Extract the [x, y] coordinate from the center of the cell holding the provided text.  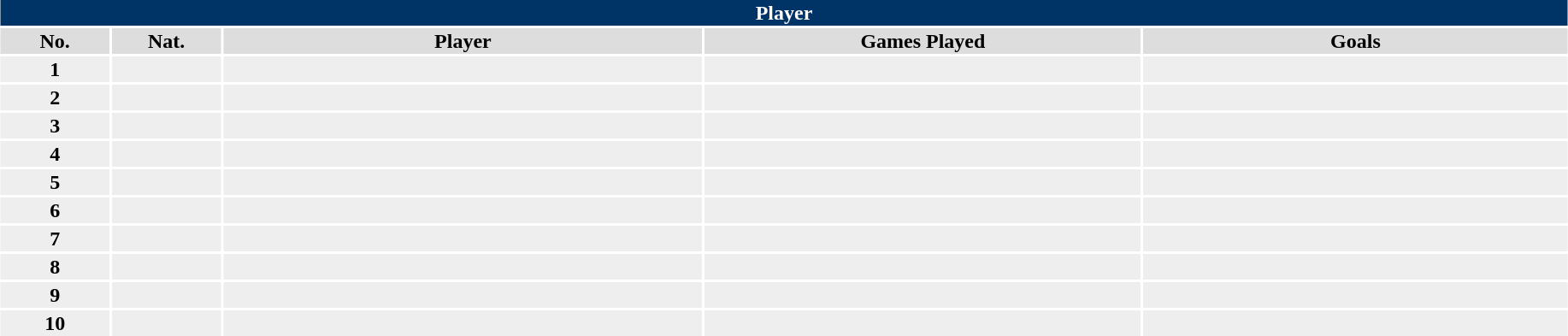
4 [55, 154]
Goals [1355, 41]
2 [55, 97]
10 [55, 323]
No. [55, 41]
3 [55, 126]
9 [55, 295]
1 [55, 69]
8 [55, 267]
Games Played [923, 41]
6 [55, 210]
5 [55, 182]
Nat. [166, 41]
7 [55, 239]
